From the cell containing the given text, extract its center point as [X, Y] coordinate. 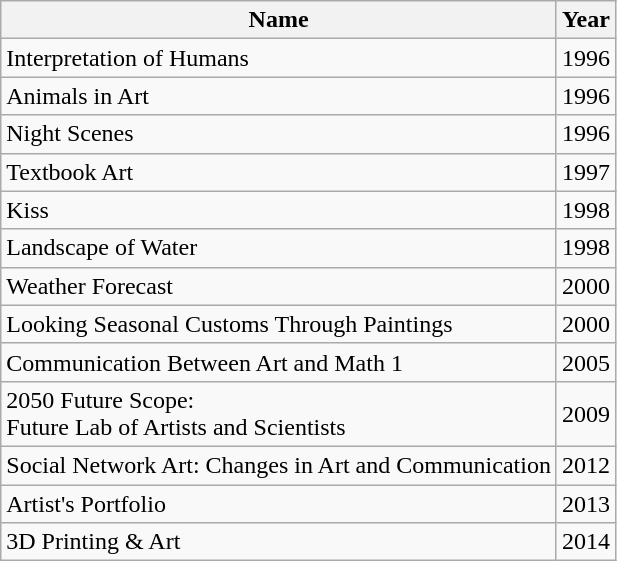
Interpretation of Humans [279, 58]
Textbook Art [279, 172]
Landscape of Water [279, 248]
1997 [586, 172]
2009 [586, 414]
2014 [586, 542]
2012 [586, 465]
Looking Seasonal Customs Through Paintings [279, 324]
Night Scenes [279, 134]
3D Printing & Art [279, 542]
Artist's Portfolio [279, 503]
Communication Between Art and Math 1 [279, 362]
2013 [586, 503]
Name [279, 20]
Animals in Art [279, 96]
2005 [586, 362]
Social Network Art: Changes in Art and Communication [279, 465]
Kiss [279, 210]
Weather Forecast [279, 286]
Year [586, 20]
2050 Future Scope:Future Lab of Artists and Scientists [279, 414]
